Scan for the cell matching the given text and deliver its [X, Y] coordinate at center. 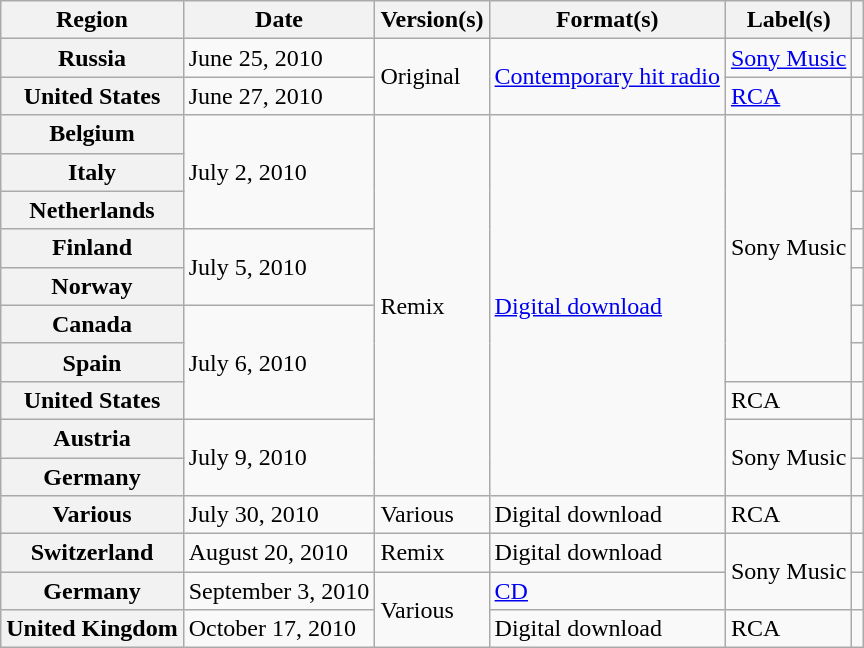
Netherlands [92, 210]
Format(s) [607, 20]
July 2, 2010 [279, 172]
Switzerland [92, 553]
Russia [92, 58]
Spain [92, 362]
Italy [92, 172]
August 20, 2010 [279, 553]
September 3, 2010 [279, 591]
July 9, 2010 [279, 457]
Original [432, 77]
October 17, 2010 [279, 629]
July 5, 2010 [279, 267]
Version(s) [432, 20]
Canada [92, 324]
Norway [92, 286]
Date [279, 20]
Contemporary hit radio [607, 77]
Austria [92, 438]
United Kingdom [92, 629]
July 30, 2010 [279, 515]
Region [92, 20]
June 25, 2010 [279, 58]
CD [607, 591]
July 6, 2010 [279, 362]
Label(s) [788, 20]
Belgium [92, 134]
Finland [92, 248]
June 27, 2010 [279, 96]
